Locate the cell with the specified text and output its (X, Y) center coordinate. 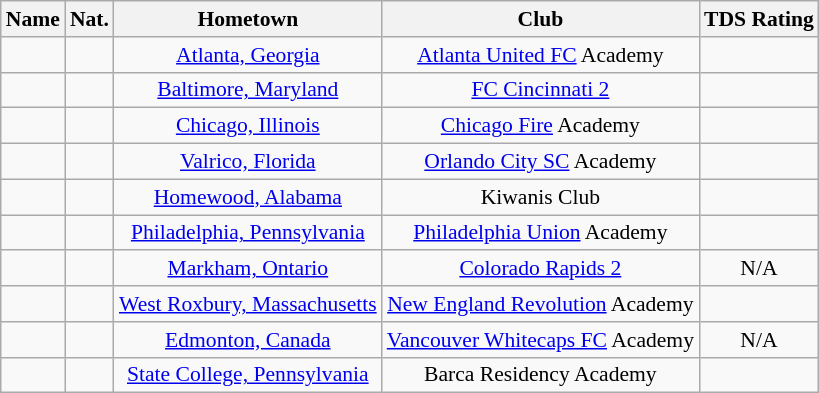
Chicago Fire Academy (540, 126)
Nat. (90, 19)
Chicago, Illinois (248, 126)
Orlando City SC Academy (540, 162)
West Roxbury, Massachusetts (248, 304)
Hometown (248, 19)
Valrico, Florida (248, 162)
Atlanta United FC Academy (540, 55)
Baltimore, Maryland (248, 90)
Colorado Rapids 2 (540, 269)
Name (33, 19)
Kiwanis Club (540, 197)
Philadelphia, Pennsylvania (248, 233)
Barca Residency Academy (540, 375)
Markham, Ontario (248, 269)
Philadelphia Union Academy (540, 233)
State College, Pennsylvania (248, 375)
TDS Rating (759, 19)
Club (540, 19)
FC Cincinnati 2 (540, 90)
Homewood, Alabama (248, 197)
Atlanta, Georgia (248, 55)
Edmonton, Canada (248, 340)
Vancouver Whitecaps FC Academy (540, 340)
New England Revolution Academy (540, 304)
